Search for the cell housing the specified text and yield its (x, y) center coordinate. 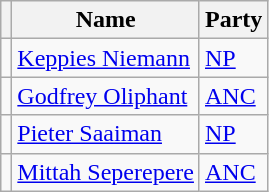
Party (233, 20)
Keppies Niemann (106, 58)
Name (106, 20)
Godfrey Oliphant (106, 96)
Mittah Seperepere (106, 172)
Pieter Saaiman (106, 134)
